Search for the cell housing the specified text and yield its (x, y) center coordinate. 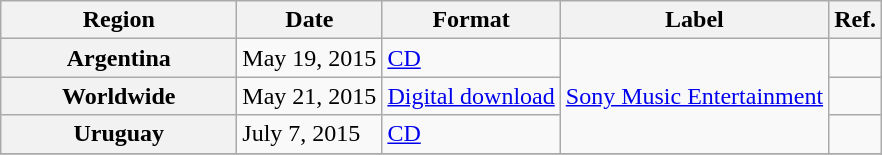
Region (119, 20)
Label (694, 20)
Format (471, 20)
Argentina (119, 58)
July 7, 2015 (310, 134)
Uruguay (119, 134)
Ref. (856, 20)
May 21, 2015 (310, 96)
May 19, 2015 (310, 58)
Worldwide (119, 96)
Digital download (471, 96)
Date (310, 20)
Sony Music Entertainment (694, 96)
